Capture the cell that displays the provided text and extract its (x, y) central coordinate. 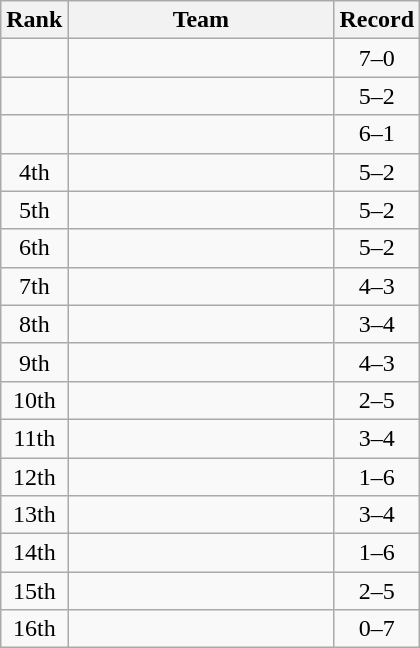
12th (34, 477)
11th (34, 438)
16th (34, 629)
13th (34, 515)
10th (34, 400)
6–1 (377, 134)
Record (377, 20)
4th (34, 172)
0–7 (377, 629)
7–0 (377, 58)
15th (34, 591)
7th (34, 286)
Team (201, 20)
14th (34, 553)
Rank (34, 20)
8th (34, 324)
6th (34, 248)
9th (34, 362)
5th (34, 210)
